Find where the given text appears and provide that cell's center as (X, Y) coordinate. 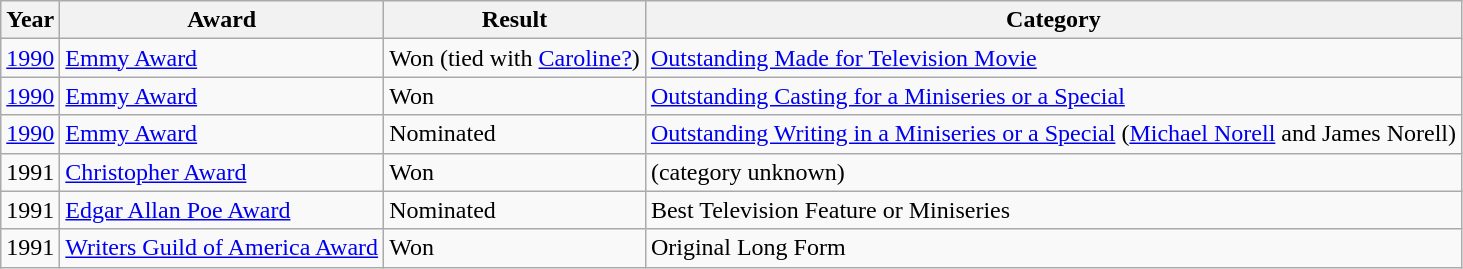
Year (30, 20)
Edgar Allan Poe Award (222, 210)
Christopher Award (222, 172)
Outstanding Made for Television Movie (1053, 58)
Won (tied with Caroline?) (515, 58)
Outstanding Casting for a Miniseries or a Special (1053, 96)
Category (1053, 20)
Award (222, 20)
Original Long Form (1053, 248)
Writers Guild of America Award (222, 248)
Outstanding Writing in a Miniseries or a Special (Michael Norell and James Norell) (1053, 134)
(category unknown) (1053, 172)
Result (515, 20)
Best Television Feature or Miniseries (1053, 210)
